Return (x, y) of the center of cell containing provided text 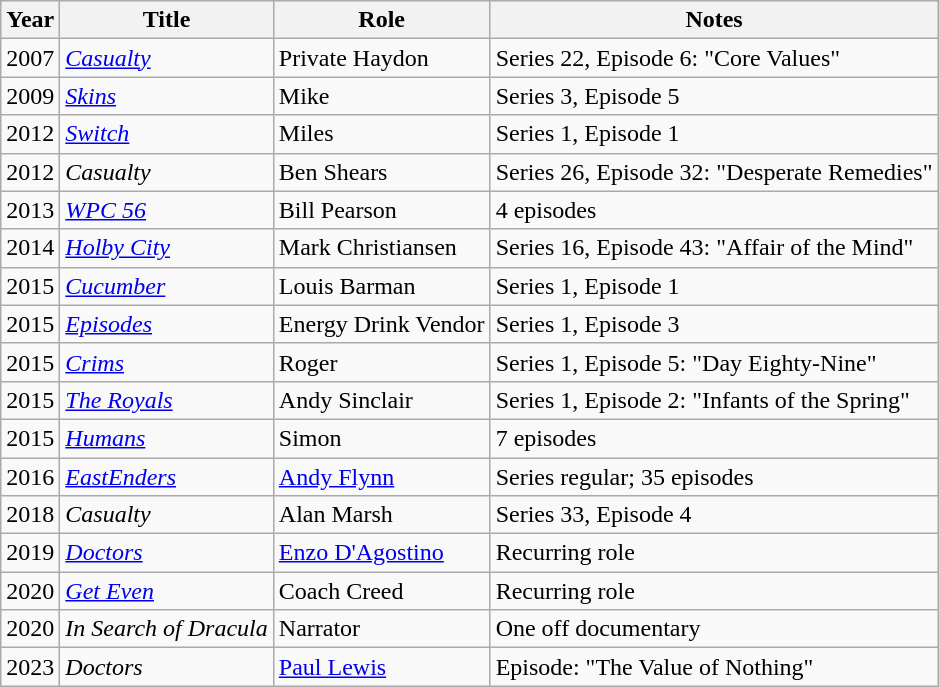
Series 26, Episode 32: "Desperate Remedies" (714, 172)
Series 1, Episode 3 (714, 324)
2009 (30, 96)
Series 33, Episode 4 (714, 515)
Mike (382, 96)
Ben Shears (382, 172)
2019 (30, 553)
Andy Flynn (382, 477)
Humans (166, 438)
Series 16, Episode 43: "Affair of the Mind" (714, 248)
2018 (30, 515)
Year (30, 20)
WPC 56 (166, 210)
Coach Creed (382, 591)
Simon (382, 438)
Skins (166, 96)
One off documentary (714, 629)
Series 22, Episode 6: "Core Values" (714, 58)
Louis Barman (382, 286)
2007 (30, 58)
EastEnders (166, 477)
Crims (166, 362)
Holby City (166, 248)
Miles (382, 134)
Alan Marsh (382, 515)
Andy Sinclair (382, 400)
2014 (30, 248)
4 episodes (714, 210)
Role (382, 20)
Bill Pearson (382, 210)
Series regular; 35 episodes (714, 477)
Title (166, 20)
Notes (714, 20)
Paul Lewis (382, 667)
Narrator (382, 629)
Series 1, Episode 5: "Day Eighty-Nine" (714, 362)
Cucumber (166, 286)
Mark Christiansen (382, 248)
In Search of Dracula (166, 629)
Episodes (166, 324)
7 episodes (714, 438)
2013 (30, 210)
Episode: "The Value of Nothing" (714, 667)
Roger (382, 362)
Enzo D'Agostino (382, 553)
Series 1, Episode 2: "Infants of the Spring" (714, 400)
Switch (166, 134)
2016 (30, 477)
The Royals (166, 400)
Get Even (166, 591)
Series 3, Episode 5 (714, 96)
2023 (30, 667)
Private Haydon (382, 58)
Energy Drink Vendor (382, 324)
